Scan for the cell matching the given text and deliver its [x, y] coordinate at center. 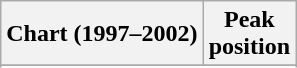
Peakposition [249, 34]
Chart (1997–2002) [102, 34]
